Determine the (X, Y) coordinate at the center of the cell enclosing the given text.  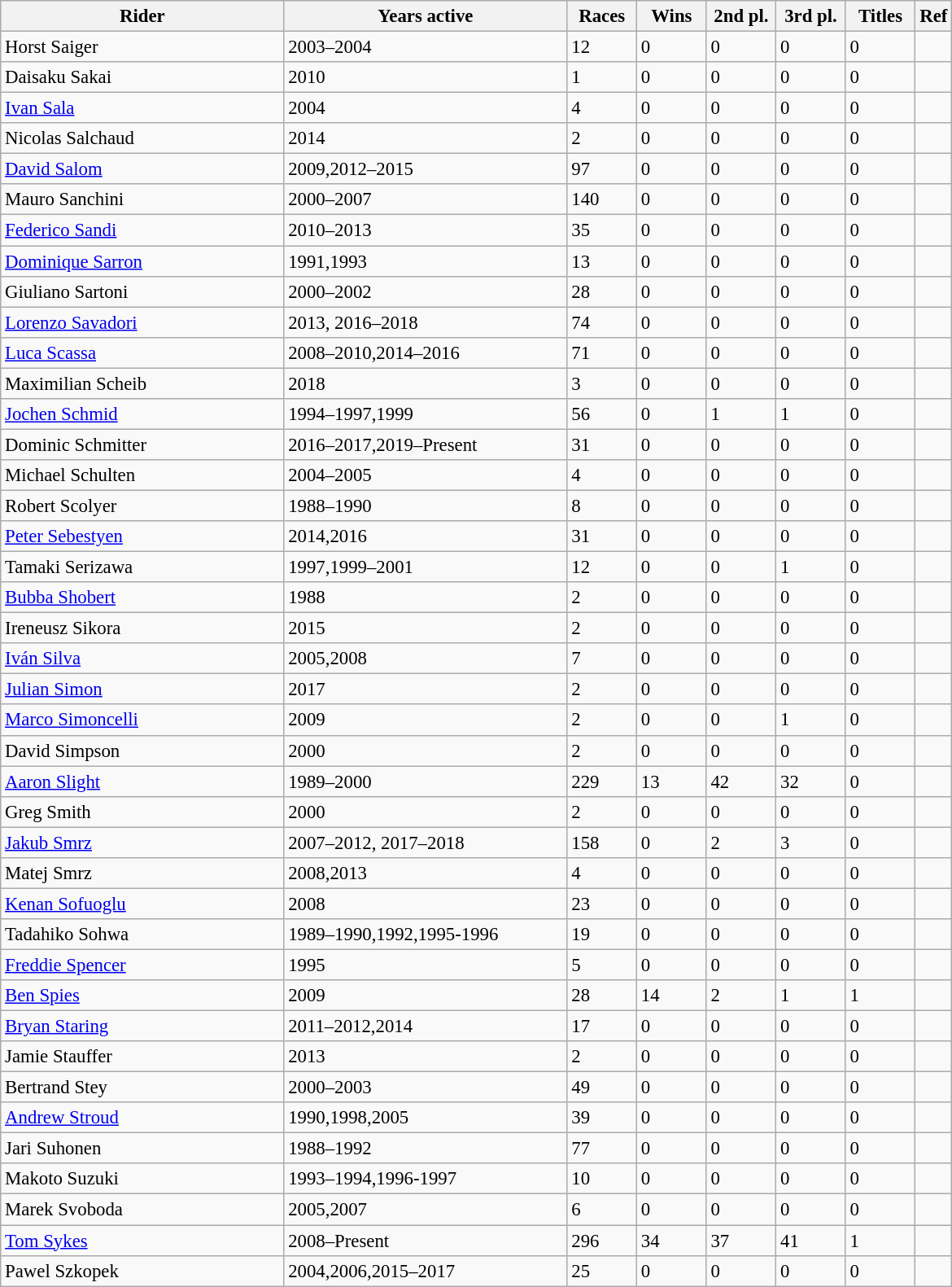
1988–1992 (426, 1149)
34 (672, 1241)
Greg Smith (142, 812)
Kenan Sofuoglu (142, 904)
Nicolas Salchaud (142, 138)
Andrew Stroud (142, 1118)
49 (602, 1088)
77 (602, 1149)
Ireneusz Sikora (142, 628)
2008–2010,2014–2016 (426, 352)
2007–2012, 2017–2018 (426, 843)
Ben Spies (142, 996)
2013 (426, 1057)
42 (741, 781)
Matej Smrz (142, 873)
Daisaku Sakai (142, 77)
Federico Sandi (142, 230)
Peter Sebestyen (142, 536)
Bubba Shobert (142, 598)
1997,1999–2001 (426, 567)
Bertrand Stey (142, 1088)
Jari Suhonen (142, 1149)
Rider (142, 16)
Dominic Schmitter (142, 444)
Tamaki Serizawa (142, 567)
Ref (934, 16)
David Simpson (142, 751)
5 (602, 965)
Tadahiko Sohwa (142, 935)
2008 (426, 904)
Lorenzo Savadori (142, 322)
158 (602, 843)
2000–2007 (426, 199)
32 (811, 781)
2017 (426, 689)
2010 (426, 77)
8 (602, 506)
2008,2013 (426, 873)
71 (602, 352)
19 (602, 935)
2014 (426, 138)
David Salom (142, 169)
Freddie Spencer (142, 965)
Mauro Sanchini (142, 199)
2018 (426, 383)
Iván Silva (142, 659)
Luca Scassa (142, 352)
Dominique Sarron (142, 261)
17 (602, 1027)
Maximilian Scheib (142, 383)
2003–2004 (426, 47)
2004 (426, 108)
7 (602, 659)
41 (811, 1241)
2011–2012,2014 (426, 1027)
2004–2005 (426, 475)
Wins (672, 16)
Jamie Stauffer (142, 1057)
2013, 2016–2018 (426, 322)
Giuliano Sartoni (142, 291)
296 (602, 1241)
39 (602, 1118)
Tom Sykes (142, 1241)
Aaron Slight (142, 781)
2005,2008 (426, 659)
Julian Simon (142, 689)
Jochen Schmid (142, 414)
140 (602, 199)
Jakub Smrz (142, 843)
14 (672, 996)
1991,1993 (426, 261)
Races (602, 16)
1995 (426, 965)
3rd pl. (811, 16)
2008–Present (426, 1241)
2000–2003 (426, 1088)
Bryan Staring (142, 1027)
35 (602, 230)
2nd pl. (741, 16)
Horst Saiger (142, 47)
1988 (426, 598)
Years active (426, 16)
1989–2000 (426, 781)
1993–1994,1996-1997 (426, 1180)
10 (602, 1180)
2009,2012–2015 (426, 169)
2014,2016 (426, 536)
2016–2017,2019–Present (426, 444)
Titles (880, 16)
Marco Simoncelli (142, 720)
2005,2007 (426, 1210)
25 (602, 1271)
2010–2013 (426, 230)
Pawel Szkopek (142, 1271)
Robert Scolyer (142, 506)
23 (602, 904)
6 (602, 1210)
Ivan Sala (142, 108)
2015 (426, 628)
1990,1998,2005 (426, 1118)
Makoto Suzuki (142, 1180)
1988–1990 (426, 506)
56 (602, 414)
74 (602, 322)
Michael Schulten (142, 475)
2000–2002 (426, 291)
1994–1997,1999 (426, 414)
Marek Svoboda (142, 1210)
2004,2006,2015–2017 (426, 1271)
97 (602, 169)
229 (602, 781)
37 (741, 1241)
1989–1990,1992,1995-1996 (426, 935)
